Capture the cell that displays the provided text and extract its [X, Y] central coordinate. 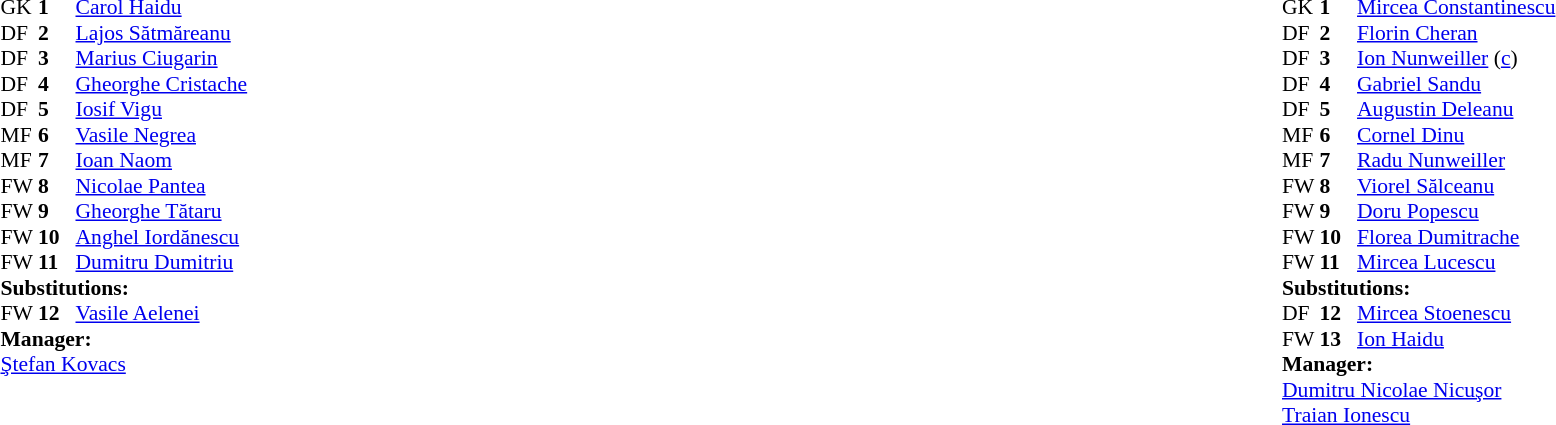
Doru Popescu [1456, 211]
Nicolae Pantea [162, 186]
Mircea Lucescu [1456, 263]
Iosif Vigu [162, 109]
Gabriel Sandu [1456, 84]
13 [1339, 339]
Ştefan Kovacs [124, 365]
Viorel Sălceanu [1456, 186]
Ioan Naom [162, 161]
Mircea Stoenescu [1456, 313]
Anghel Iordănescu [162, 237]
Cornel Dinu [1456, 135]
Dumitru Dumitriu [162, 263]
Ion Nunweiller (c) [1456, 59]
Florin Cheran [1456, 33]
Gheorghe Tătaru [162, 211]
Marius Ciugarin [162, 59]
Florea Dumitrache [1456, 237]
Vasile Aelenei [162, 313]
Radu Nunweiller [1456, 161]
Vasile Negrea [162, 135]
Ion Haidu [1456, 339]
Lajos Sătmăreanu [162, 33]
Augustin Deleanu [1456, 109]
Gheorghe Cristache [162, 84]
